Extract the [X, Y] coordinate from the center of the cell holding the provided text.  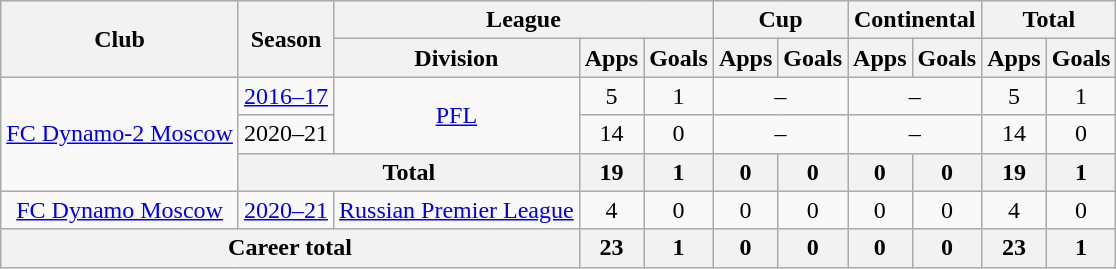
FC Dynamo Moscow [120, 210]
League [524, 20]
FC Dynamo-2 Moscow [120, 134]
Career total [290, 248]
Club [120, 39]
Division [457, 58]
PFL [457, 115]
Continental [915, 20]
Russian Premier League [457, 210]
Cup [780, 20]
2016–17 [286, 96]
Season [286, 39]
